Search for the cell housing the specified text and yield its (x, y) center coordinate. 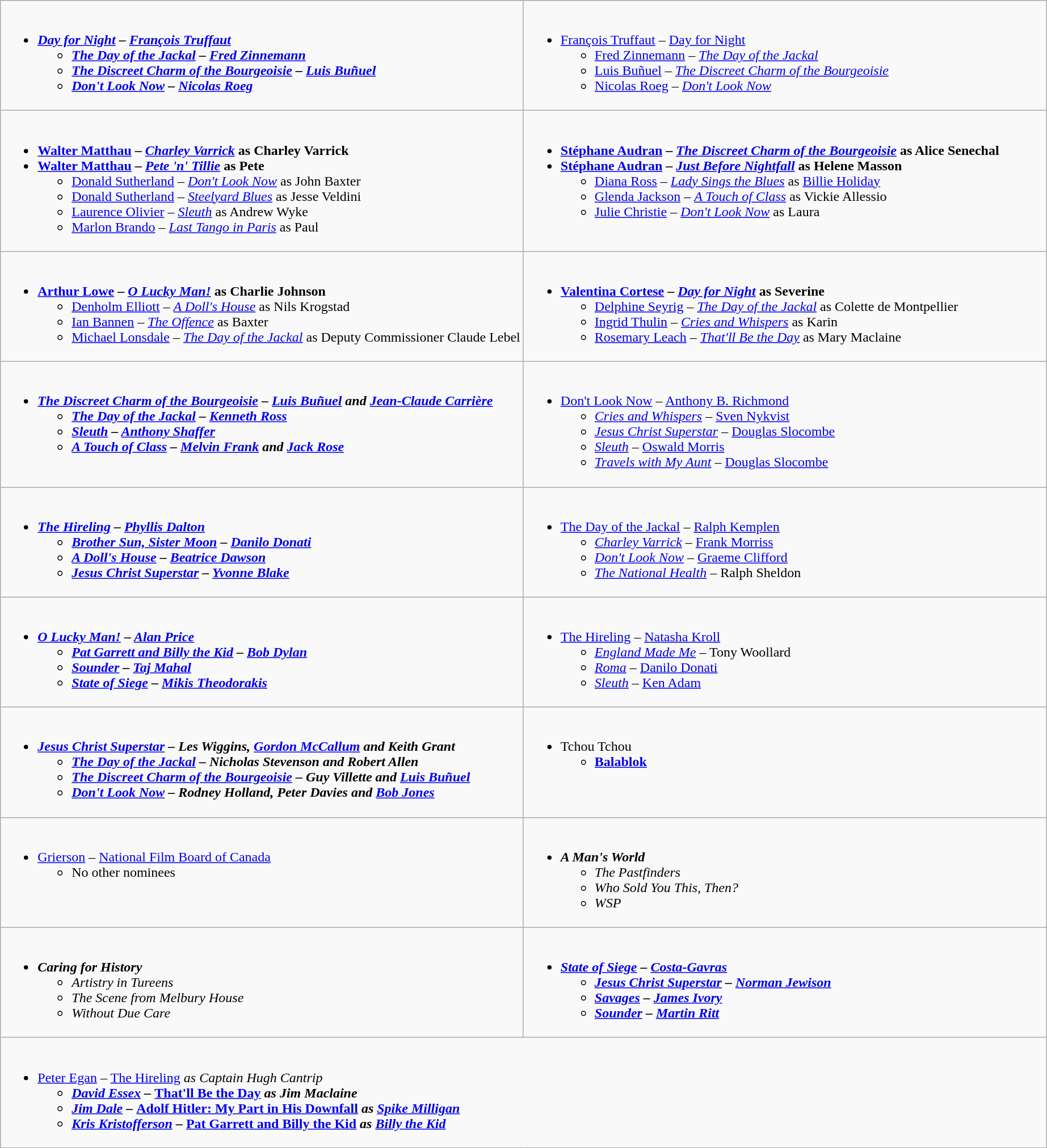
The Hireling – Natasha KrollEngland Made Me – Tony WoollardRoma – Danilo DonatiSleuth – Ken Adam (785, 652)
Grierson – National Film Board of CanadaNo other nominees (262, 872)
O Lucky Man! – Alan PricePat Garrett and Billy the Kid – Bob DylanSounder – Taj MahalState of Siege – Mikis Theodorakis (262, 652)
The Hireling – Phyllis DaltonBrother Sun, Sister Moon – Danilo DonatiA Doll's House – Beatrice DawsonJesus Christ Superstar – Yvonne Blake (262, 542)
A Man's WorldThe PastfindersWho Sold You This, Then?WSP (785, 872)
Tchou TchouBalablok (785, 762)
The Day of the Jackal – Ralph KemplenCharley Varrick – Frank MorrissDon't Look Now – Graeme CliffordThe National Health – Ralph Sheldon (785, 542)
State of Siege – Costa-GavrasJesus Christ Superstar – Norman JewisonSavages – James IvorySounder – Martin Ritt (785, 982)
Caring for HistoryArtistry in TureensThe Scene from Melbury HouseWithout Due Care (262, 982)
